Provide the (X, Y) coordinate of the cell's center where the given text is located.  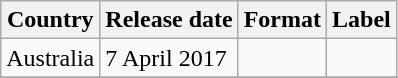
Australia (50, 58)
7 April 2017 (169, 58)
Country (50, 20)
Format (282, 20)
Label (362, 20)
Release date (169, 20)
